Find where the given text appears and provide that cell's center as (x, y) coordinate. 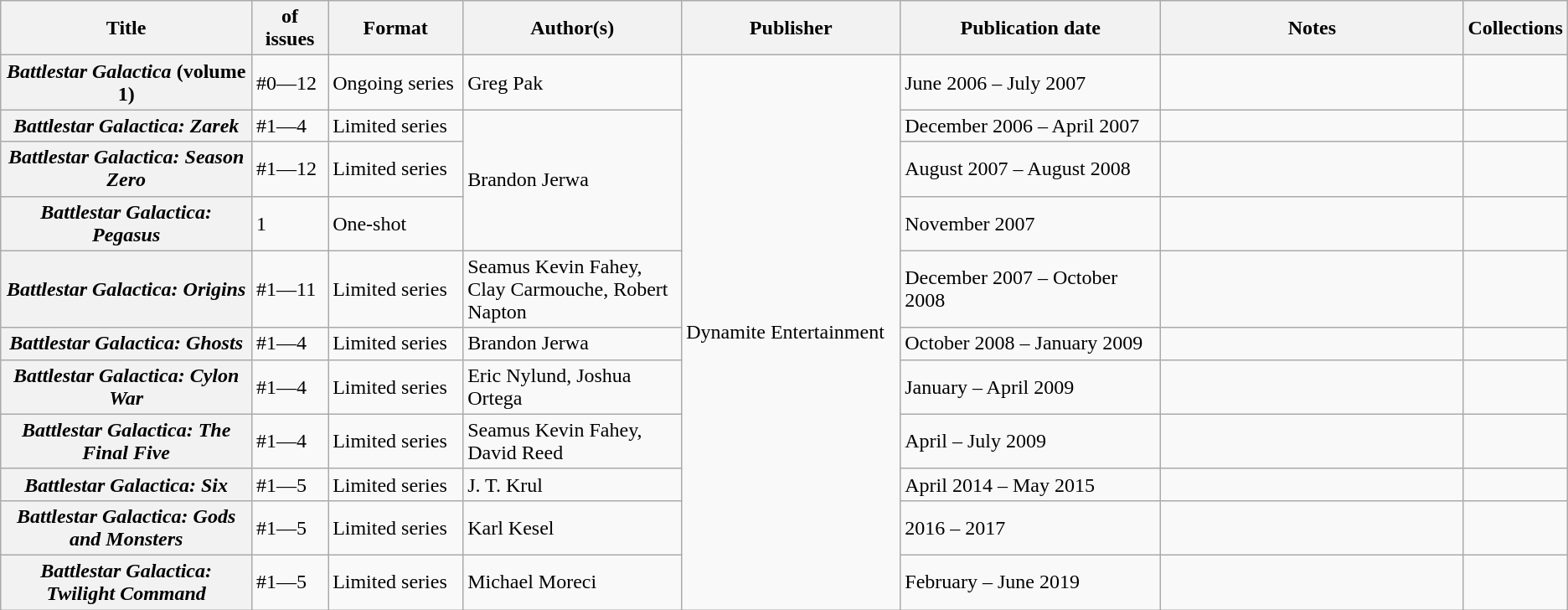
Eric Nylund, Joshua Ortega (573, 387)
Battlestar Galactica: Pegasus (126, 223)
Ongoing series (395, 82)
Greg Pak (573, 82)
April – July 2009 (1030, 441)
Karl Kesel (573, 528)
#1—12 (290, 169)
Seamus Kevin Fahey, Clay Carmouche, Robert Napton (573, 289)
December 2007 – October 2008 (1030, 289)
Dynamite Entertainment (791, 333)
1 (290, 223)
Publisher (791, 28)
April 2014 – May 2015 (1030, 484)
February – June 2019 (1030, 582)
Battlestar Galactica: Twilight Command (126, 582)
Battlestar Galactica: Zarek (126, 126)
October 2008 – January 2009 (1030, 344)
Format (395, 28)
Battlestar Galactica: Ghosts (126, 344)
Battlestar Galactica: Cylon War (126, 387)
Michael Moreci (573, 582)
of issues (290, 28)
Battlestar Galactica: Season Zero (126, 169)
December 2006 – April 2007 (1030, 126)
Battlestar Galactica: The Final Five (126, 441)
Author(s) (573, 28)
Notes (1312, 28)
#1—11 (290, 289)
Seamus Kevin Fahey, David Reed (573, 441)
November 2007 (1030, 223)
January – April 2009 (1030, 387)
Battlestar Galactica (volume 1) (126, 82)
Battlestar Galactica: Six (126, 484)
J. T. Krul (573, 484)
Battlestar Galactica: Gods and Monsters (126, 528)
2016 – 2017 (1030, 528)
June 2006 – July 2007 (1030, 82)
One-shot (395, 223)
Title (126, 28)
Publication date (1030, 28)
August 2007 – August 2008 (1030, 169)
Battlestar Galactica: Origins (126, 289)
#0—12 (290, 82)
Collections (1515, 28)
